Detect which cell encompasses the target text, then output its (x, y) center coordinate. 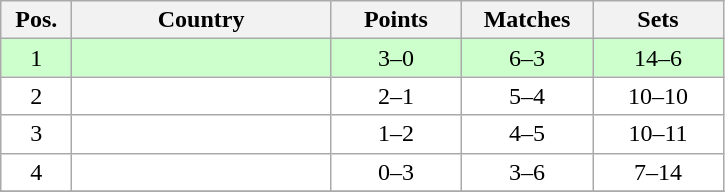
3–6 (526, 172)
10–11 (658, 134)
1 (36, 58)
Pos. (36, 20)
6–3 (526, 58)
2–1 (396, 96)
3–0 (396, 58)
5–4 (526, 96)
10–10 (658, 96)
14–6 (658, 58)
Country (202, 20)
4–5 (526, 134)
7–14 (658, 172)
0–3 (396, 172)
3 (36, 134)
1–2 (396, 134)
Matches (526, 20)
2 (36, 96)
4 (36, 172)
Points (396, 20)
Sets (658, 20)
